Identify which cell holds the provided text, then report its (X, Y) central coordinate. 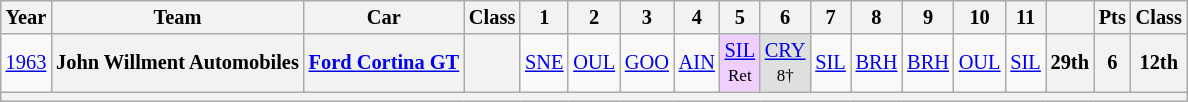
12th (1159, 63)
2 (594, 17)
Pts (1112, 17)
5 (740, 17)
11 (1025, 17)
Year (26, 17)
10 (980, 17)
1963 (26, 63)
3 (647, 17)
29th (1070, 63)
7 (830, 17)
Ford Cortina GT (384, 63)
John Willment Automobiles (178, 63)
SILRet (740, 63)
AIN (697, 63)
4 (697, 17)
CRY8† (785, 63)
8 (877, 17)
1 (544, 17)
GOO (647, 63)
Car (384, 17)
Team (178, 17)
SNE (544, 63)
9 (928, 17)
